Detect which cell encompasses the target text, then output its (x, y) center coordinate. 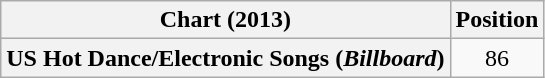
US Hot Dance/Electronic Songs (Billboard) (226, 58)
Position (497, 20)
86 (497, 58)
Chart (2013) (226, 20)
